Identify which cell holds the provided text, then report its (x, y) central coordinate. 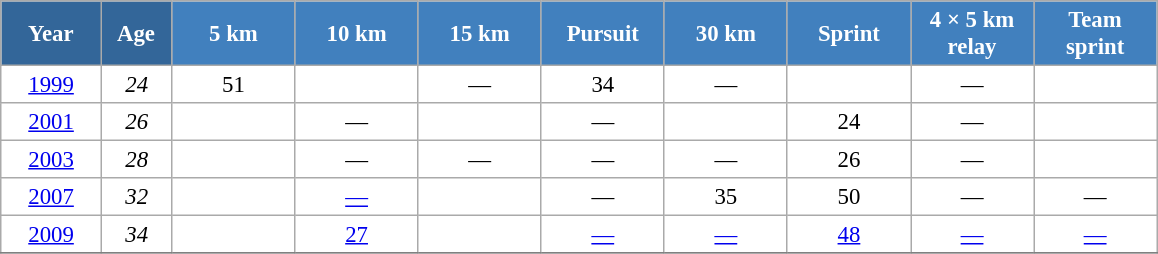
2009 (52, 235)
Sprint (848, 34)
2001 (52, 122)
Team sprint (1096, 34)
32 (136, 197)
Pursuit (602, 34)
5 km (234, 34)
10 km (356, 34)
50 (848, 197)
48 (848, 235)
2003 (52, 160)
30 km (726, 34)
4 × 5 km relay (972, 34)
51 (234, 85)
Age (136, 34)
Year (52, 34)
2007 (52, 197)
1999 (52, 85)
27 (356, 235)
15 km (480, 34)
28 (136, 160)
35 (726, 197)
